Extract the [x, y] coordinate from the center of the cell holding the provided text.  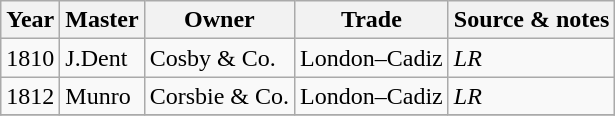
Cosby & Co. [219, 58]
Master [102, 20]
Source & notes [532, 20]
Corsbie & Co. [219, 96]
J.Dent [102, 58]
1812 [30, 96]
Year [30, 20]
1810 [30, 58]
Owner [219, 20]
Munro [102, 96]
Trade [372, 20]
